Return [x, y] of the center of cell containing provided text 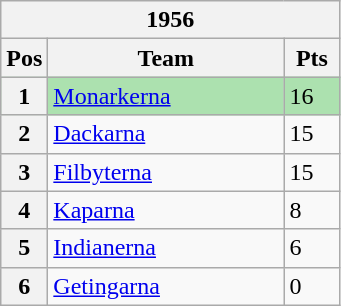
Monarkerna [166, 96]
16 [312, 96]
Indianerna [166, 248]
0 [312, 286]
Getingarna [166, 286]
2 [24, 134]
8 [312, 210]
1 [24, 96]
4 [24, 210]
Pos [24, 58]
Dackarna [166, 134]
5 [24, 248]
Kaparna [166, 210]
3 [24, 172]
Pts [312, 58]
Filbyterna [166, 172]
1956 [170, 20]
Team [166, 58]
